Output the [x, y] coordinate of the center of the cell containing the given text.  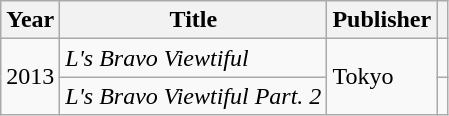
2013 [30, 77]
Publisher [382, 20]
L's Bravo Viewtiful [194, 58]
Title [194, 20]
Tokyo [382, 77]
L's Bravo Viewtiful Part. 2 [194, 96]
Year [30, 20]
